Scan for the cell matching the given text and deliver its (X, Y) coordinate at center. 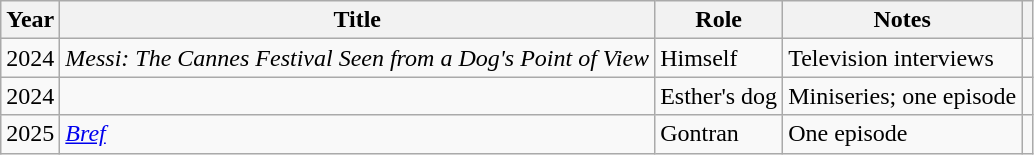
Bref (358, 134)
Year (30, 20)
Esther's dog (719, 96)
Himself (719, 58)
Role (719, 20)
Title (358, 20)
Miniseries; one episode (902, 96)
Television interviews (902, 58)
One episode (902, 134)
Messi: The Cannes Festival Seen from a Dog's Point of View (358, 58)
Notes (902, 20)
Gontran (719, 134)
2025 (30, 134)
